From the cell containing the given text, extract its center point as [X, Y] coordinate. 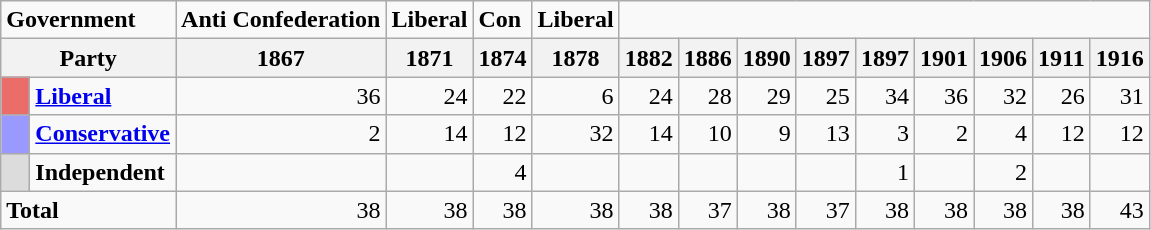
34 [884, 96]
26 [1062, 96]
Independent [103, 172]
Government [88, 20]
1901 [944, 58]
1911 [1062, 58]
9 [766, 134]
Party [88, 58]
1882 [648, 58]
43 [1120, 210]
1867 [281, 58]
Total [88, 210]
1906 [1004, 58]
28 [708, 96]
13 [826, 134]
3 [884, 134]
1916 [1120, 58]
29 [766, 96]
31 [1120, 96]
1874 [502, 58]
6 [576, 96]
Anti Confederation [281, 20]
1871 [430, 58]
1890 [766, 58]
Con [502, 20]
1 [884, 172]
10 [708, 134]
22 [502, 96]
1878 [576, 58]
1886 [708, 58]
Conservative [103, 134]
25 [826, 96]
